Extract the (x, y) coordinate from the center of the cell holding the provided text.  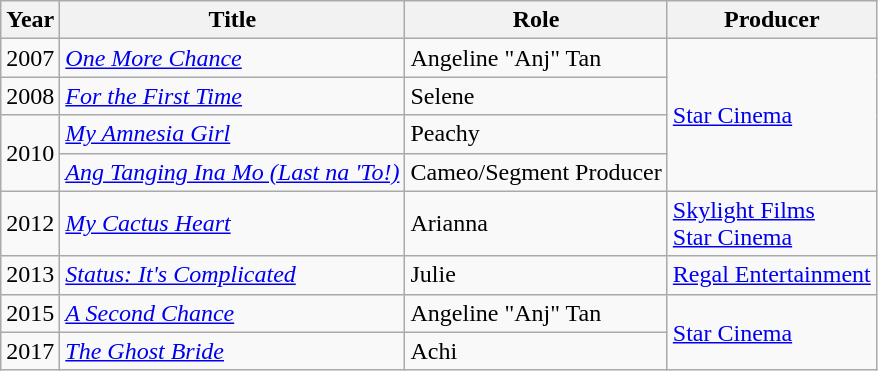
Julie (536, 275)
Arianna (536, 224)
For the First Time (232, 96)
2007 (30, 58)
Role (536, 20)
Achi (536, 351)
My Amnesia Girl (232, 134)
Peachy (536, 134)
Cameo/Segment Producer (536, 172)
One More Chance (232, 58)
2017 (30, 351)
Selene (536, 96)
Title (232, 20)
2013 (30, 275)
My Cactus Heart (232, 224)
Producer (772, 20)
2008 (30, 96)
The Ghost Bride (232, 351)
Regal Entertainment (772, 275)
2015 (30, 313)
2010 (30, 153)
2012 (30, 224)
Skylight FilmsStar Cinema (772, 224)
A Second Chance (232, 313)
Year (30, 20)
Ang Tanging Ina Mo (Last na 'To!) (232, 172)
Status: It's Complicated (232, 275)
